Determine the [X, Y] coordinate at the center of the cell enclosing the given text.  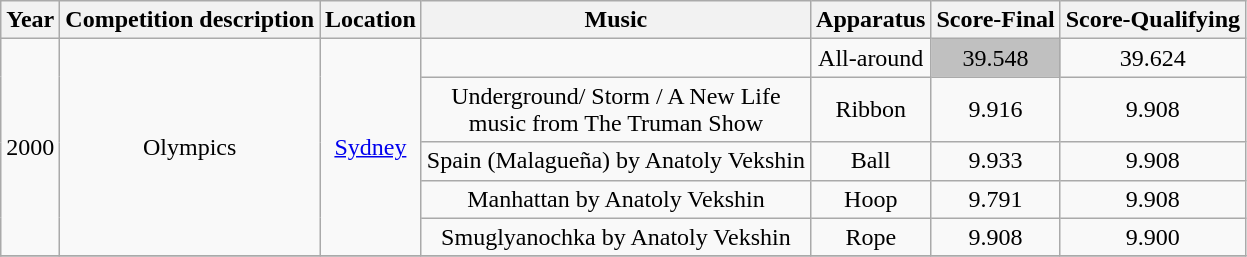
Score-Final [996, 20]
Apparatus [871, 20]
9.916 [996, 110]
Smuglyanochka by Anatoly Vekshin [616, 237]
9.900 [1152, 237]
Ribbon [871, 110]
Competition description [190, 20]
Olympics [190, 148]
Year [30, 20]
Score-Qualifying [1152, 20]
Sydney [371, 148]
All-around [871, 58]
Spain (Malagueña) by Anatoly Vekshin [616, 161]
Hoop [871, 199]
39.548 [996, 58]
Underground/ Storm / A New Life music from The Truman Show [616, 110]
Location [371, 20]
Rope [871, 237]
Music [616, 20]
Ball [871, 161]
9.933 [996, 161]
9.791 [996, 199]
2000 [30, 148]
39.624 [1152, 58]
Manhattan by Anatoly Vekshin [616, 199]
